Provide the [x, y] coordinate of the cell's center where the given text is located.  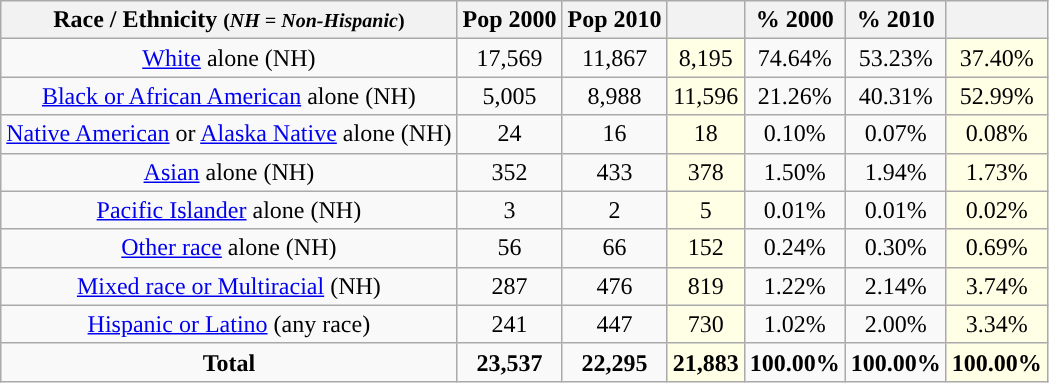
0.69% [996, 248]
3.74% [996, 286]
18 [706, 134]
Other race alone (NH) [229, 248]
11,596 [706, 96]
352 [510, 172]
819 [706, 286]
Native American or Alaska Native alone (NH) [229, 134]
1.50% [794, 172]
Asian alone (NH) [229, 172]
1.02% [794, 324]
1.73% [996, 172]
0.10% [794, 134]
3.34% [996, 324]
1.22% [794, 286]
0.30% [896, 248]
66 [614, 248]
17,569 [510, 58]
0.07% [896, 134]
2.00% [896, 324]
241 [510, 324]
Pop 2000 [510, 20]
56 [510, 248]
0.02% [996, 210]
8,988 [614, 96]
Race / Ethnicity (NH = Non-Hispanic) [229, 20]
8,195 [706, 58]
Hispanic or Latino (any race) [229, 324]
37.40% [996, 58]
11,867 [614, 58]
White alone (NH) [229, 58]
433 [614, 172]
378 [706, 172]
% 2010 [896, 20]
16 [614, 134]
40.31% [896, 96]
52.99% [996, 96]
Black or African American alone (NH) [229, 96]
Pacific Islander alone (NH) [229, 210]
53.23% [896, 58]
0.08% [996, 134]
Mixed race or Multiracial (NH) [229, 286]
0.24% [794, 248]
5 [706, 210]
2.14% [896, 286]
287 [510, 286]
74.64% [794, 58]
476 [614, 286]
447 [614, 324]
Pop 2010 [614, 20]
21.26% [794, 96]
21,883 [706, 362]
1.94% [896, 172]
23,537 [510, 362]
3 [510, 210]
5,005 [510, 96]
2 [614, 210]
22,295 [614, 362]
152 [706, 248]
Total [229, 362]
% 2000 [794, 20]
24 [510, 134]
730 [706, 324]
